Find where the given text appears and provide that cell's center as [x, y] coordinate. 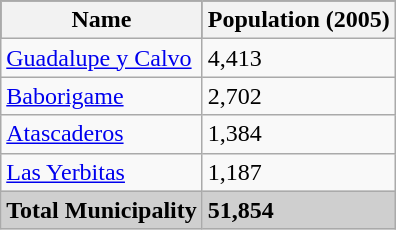
Baborigame [102, 96]
1,384 [298, 134]
Population (2005) [298, 20]
Name [102, 20]
Guadalupe y Calvo [102, 58]
Total Municipality [102, 210]
Atascaderos [102, 134]
2,702 [298, 96]
4,413 [298, 58]
51,854 [298, 210]
1,187 [298, 172]
Las Yerbitas [102, 172]
